Return [X, Y] of the center of cell containing provided text 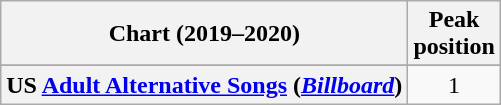
Peakposition [454, 34]
Chart (2019–2020) [204, 34]
US Adult Alternative Songs (Billboard) [204, 85]
1 [454, 85]
